Detect which cell encompasses the target text, then output its (X, Y) center coordinate. 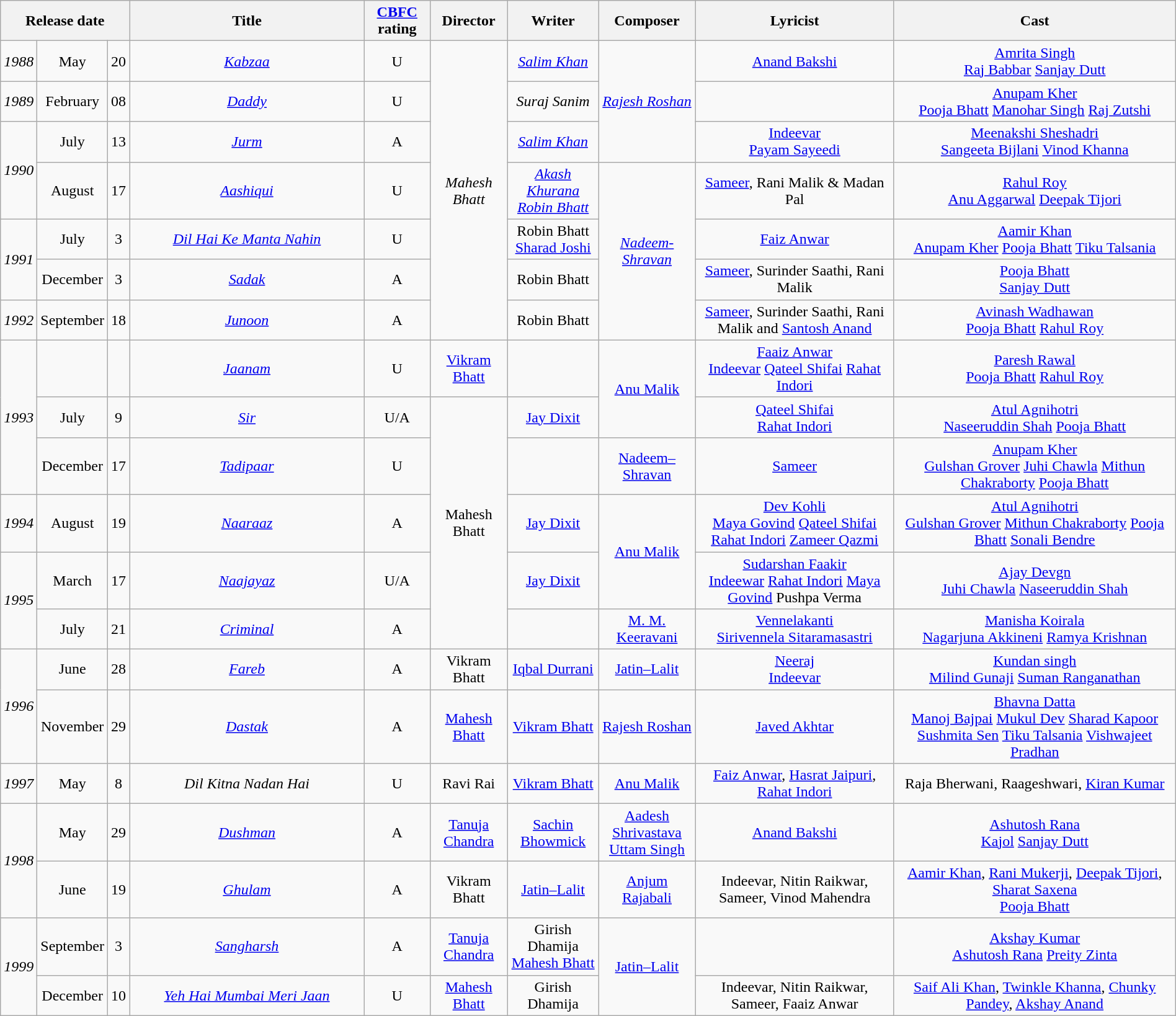
CBFC rating (397, 21)
Sadak (247, 279)
Release date (65, 21)
Sameer, Surinder Saathi, Rani Malik (795, 279)
Sachin Bhowmick (553, 832)
Suraj Sanim (553, 102)
February (73, 102)
1991 (19, 259)
20 (119, 61)
1988 (19, 61)
Tadipaar (247, 466)
Criminal (247, 629)
Dev KohliMaya Govind Qateel Shifai Rahat Indori Zameer Qazmi (795, 523)
Daddy (247, 102)
Raja Bherwani, Raageshwari, Kiran Kumar (1035, 784)
Dastak (247, 727)
Meenakshi SheshadriSangeeta Bijlani Vinod Khanna (1035, 141)
Fareb (247, 670)
Faiz Anwar, Hasrat Jaipuri, Rahat Indori (795, 784)
Naaraaz (247, 523)
Avinash WadhawanPooja Bhatt Rahul Roy (1035, 320)
Akshay KumarAshutosh Rana Preity Zinta (1035, 947)
Saif Ali Khan, Twinkle Khanna, Chunky Pandey, Akshay Anand (1035, 995)
Faaiz AnwarIndeevar Qateel Shifai Rahat Indori (795, 368)
IndeevarPayam Sayeedi (795, 141)
1989 (19, 102)
Iqbal Durrani (553, 670)
Director (469, 21)
Naajayaz (247, 581)
Aashiqui (247, 190)
Dushman (247, 832)
Atul AgnihotriNaseeruddin Shah Pooja Bhatt (1035, 417)
1997 (19, 784)
Anupam KherGulshan Grover Juhi Chawla Mithun Chakraborty Pooja Bhatt (1035, 466)
8 (119, 784)
Anupam KherPooja Bhatt Manohar Singh Raj Zutshi (1035, 102)
Ajay DevgnJuhi Chawla Naseeruddin Shah (1035, 581)
13 (119, 141)
1996 (19, 706)
1999 (19, 966)
9 (119, 417)
Dil Hai Ke Manta Nahin (247, 239)
1998 (19, 861)
Yeh Hai Mumbai Meri Jaan (247, 995)
Akash KhuranaRobin Bhatt (553, 190)
1994 (19, 523)
Robin BhattSharad Joshi (553, 239)
Jaanam (247, 368)
10 (119, 995)
Title (247, 21)
March (73, 581)
Sameer, Surinder Saathi, Rani Malik and Santosh Anand (795, 320)
Nadeem–Shravan (647, 466)
Girish Dhamija (553, 995)
1995 (19, 600)
Writer (553, 21)
08 (119, 102)
Rahul RoyAnu Aggarwal Deepak Tijori (1035, 190)
Aamir Khan, Rani Mukerji, Deepak Tijori, Sharat SaxenaPooja Bhatt (1035, 889)
21 (119, 629)
Composer (647, 21)
Indeevar, Nitin Raikwar, Sameer, Faaiz Anwar (795, 995)
Sudarshan FaakirIndeewar Rahat Indori Maya Govind Pushpa Verma (795, 581)
Sameer (795, 466)
Pooja BhattSanjay Dutt (1035, 279)
Girish DhamijaMahesh Bhatt (553, 947)
Sameer, Rani Malik & Madan Pal (795, 190)
Dil Kitna Nadan Hai (247, 784)
Jurm (247, 141)
Cast (1035, 21)
November (73, 727)
Aamir KhanAnupam Kher Pooja Bhatt Tiku Talsania (1035, 239)
Ravi Rai (469, 784)
Bhavna DattaManoj Bajpai Mukul Dev Sharad Kapoor Sushmita Sen Tiku Talsania Vishwajeet Pradhan (1035, 727)
Aadesh ShrivastavaUttam Singh (647, 832)
NeerajIndeevar (795, 670)
Kabzaa (247, 61)
1990 (19, 170)
Junoon (247, 320)
Indeevar, Nitin Raikwar, Sameer, Vinod Mahendra (795, 889)
Lyricist (795, 21)
Anjum Rajabali (647, 889)
Nadeem-Shravan (647, 251)
28 (119, 670)
Javed Akhtar (795, 727)
Ghulam (247, 889)
18 (119, 320)
Amrita SinghRaj Babbar Sanjay Dutt (1035, 61)
Qateel ShifaiRahat Indori (795, 417)
Kundan singhMilind Gunaji Suman Ranganathan (1035, 670)
Sangharsh (247, 947)
1993 (19, 417)
Manisha KoiralaNagarjuna Akkineni Ramya Krishnan (1035, 629)
Faiz Anwar (795, 239)
Paresh RawalPooja Bhatt Rahul Roy (1035, 368)
Sir (247, 417)
Atul AgnihotriGulshan Grover Mithun Chakraborty Pooja Bhatt Sonali Bendre (1035, 523)
M. M. Keeravani (647, 629)
1992 (19, 320)
VennelakantiSirivennela Sitaramasastri (795, 629)
Ashutosh RanaKajol Sanjay Dutt (1035, 832)
